Extract the [X, Y] coordinate from the center of the cell holding the provided text.  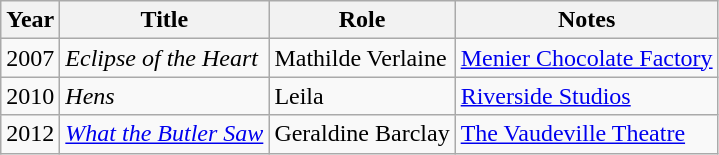
Leila [362, 96]
Geraldine Barclay [362, 134]
What the Butler Saw [164, 134]
2012 [30, 134]
The Vaudeville Theatre [586, 134]
Hens [164, 96]
2007 [30, 58]
Eclipse of the Heart [164, 58]
Title [164, 20]
2010 [30, 96]
Role [362, 20]
Notes [586, 20]
Riverside Studios [586, 96]
Mathilde Verlaine [362, 58]
Year [30, 20]
Menier Chocolate Factory [586, 58]
